From the cell containing the given text, extract its center point as (X, Y) coordinate. 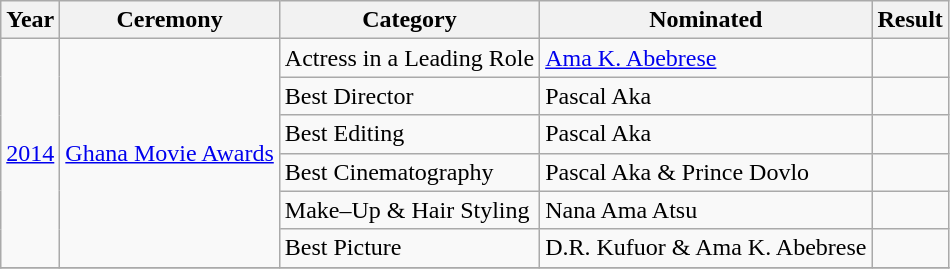
Nana Ama Atsu (706, 210)
Actress in a Leading Role (409, 58)
2014 (30, 153)
Best Cinematography (409, 172)
Ceremony (170, 20)
Best Picture (409, 248)
Best Director (409, 96)
D.R. Kufuor & Ama K. Abebrese (706, 248)
Nominated (706, 20)
Result (910, 20)
Ama K. Abebrese (706, 58)
Category (409, 20)
Ghana Movie Awards (170, 153)
Pascal Aka & Prince Dovlo (706, 172)
Make–Up & Hair Styling (409, 210)
Best Editing (409, 134)
Year (30, 20)
